From the cell containing the given text, extract its center point as (X, Y) coordinate. 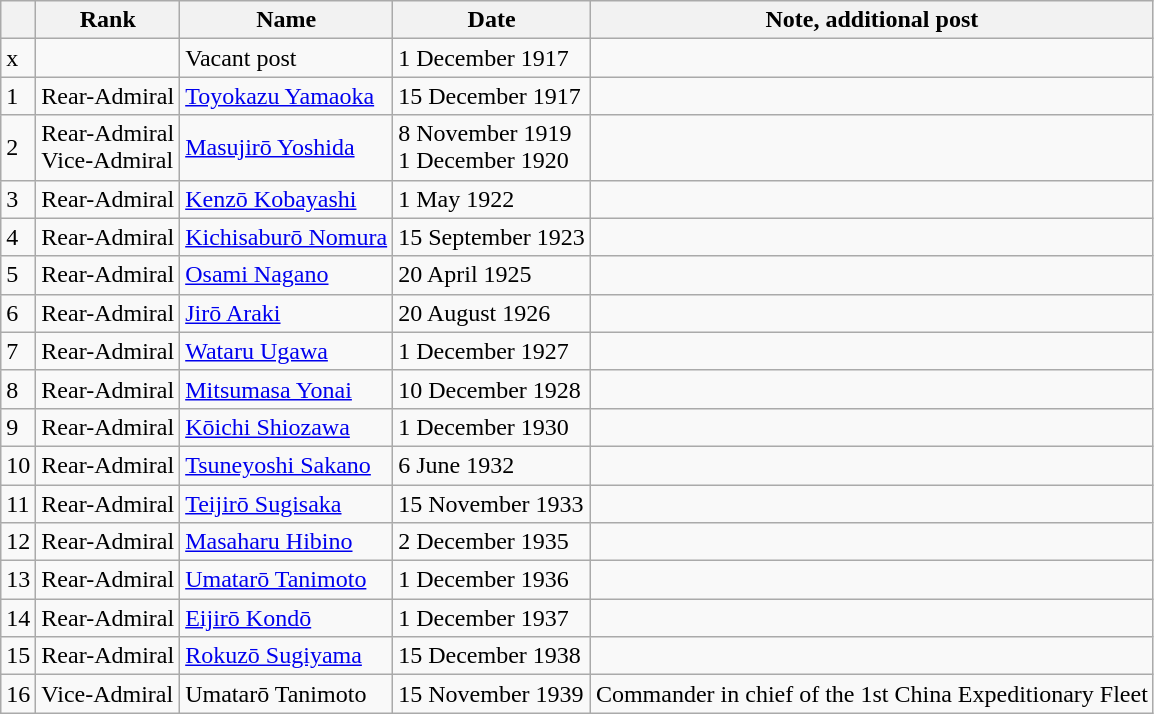
Mitsumasa Yonai (286, 389)
Toyokazu Yamaoka (286, 96)
Note, additional post (872, 20)
4 (18, 237)
9 (18, 427)
Teijirō Sugisaka (286, 503)
20 April 1925 (492, 275)
8 November 19191 December 1920 (492, 148)
11 (18, 503)
15 December 1938 (492, 656)
Rank (108, 20)
8 (18, 389)
Tsuneyoshi Sakano (286, 465)
20 August 1926 (492, 313)
14 (18, 618)
Eijirō Kondō (286, 618)
Vice-Admiral (108, 694)
15 (18, 656)
x (18, 58)
1 December 1917 (492, 58)
1 December 1927 (492, 351)
2 (18, 148)
15 November 1939 (492, 694)
Kōichi Shiozawa (286, 427)
2 December 1935 (492, 542)
15 November 1933 (492, 503)
Kenzō Kobayashi (286, 199)
Jirō Araki (286, 313)
Osami Nagano (286, 275)
5 (18, 275)
1 May 1922 (492, 199)
16 (18, 694)
1 December 1930 (492, 427)
Name (286, 20)
10 December 1928 (492, 389)
Vacant post (286, 58)
Rear-AdmiralVice-Admiral (108, 148)
Kichisaburō Nomura (286, 237)
6 June 1932 (492, 465)
Wataru Ugawa (286, 351)
1 (18, 96)
12 (18, 542)
1 December 1937 (492, 618)
10 (18, 465)
Masaharu Hibino (286, 542)
13 (18, 580)
6 (18, 313)
Masujirō Yoshida (286, 148)
Commander in chief of the 1st China Expeditionary Fleet (872, 694)
3 (18, 199)
Rokuzō Sugiyama (286, 656)
15 September 1923 (492, 237)
7 (18, 351)
1 December 1936 (492, 580)
15 December 1917 (492, 96)
Date (492, 20)
